Extract the [X, Y] coordinate from the center of the cell holding the provided text.  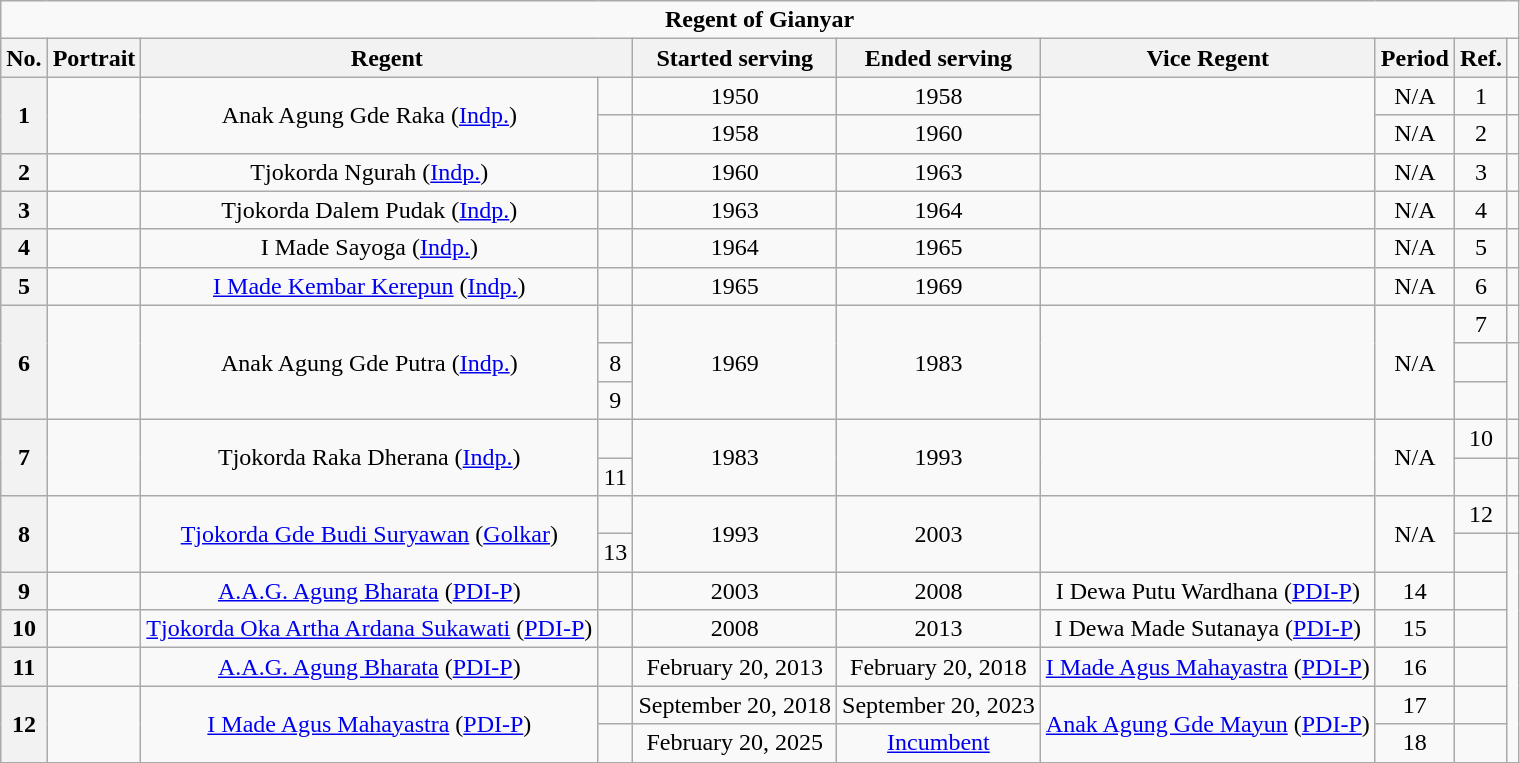
February 20, 2018 [939, 667]
1950 [735, 96]
I Dewa Putu Wardhana (PDI-P) [1208, 591]
I Made Sayoga (Indp.) [370, 248]
February 20, 2013 [735, 667]
Started serving [735, 58]
I Made Kembar Kerepun (Indp.) [370, 286]
Anak Agung Gde Mayun (PDI-P) [1208, 724]
2013 [939, 629]
15 [1414, 629]
13 [616, 553]
16 [1414, 667]
Tjokorda Raka Dherana (Indp.) [370, 457]
Anak Agung Gde Raka (Indp.) [370, 115]
Vice Regent [1208, 58]
No. [24, 58]
Anak Agung Gde Putra (Indp.) [370, 362]
September 20, 2018 [735, 705]
Regent [387, 58]
18 [1414, 743]
February 20, 2025 [735, 743]
I Dewa Made Sutanaya (PDI-P) [1208, 629]
Incumbent [939, 743]
Ref. [1480, 58]
Portrait [94, 58]
Tjokorda Gde Budi Suryawan (Golkar) [370, 534]
Tjokorda Oka Artha Ardana Sukawati (PDI-P) [370, 629]
Tjokorda Ngurah (Indp.) [370, 172]
Regent of Gianyar [760, 20]
Ended serving [939, 58]
September 20, 2023 [939, 705]
14 [1414, 591]
Tjokorda Dalem Pudak (Indp.) [370, 210]
Period [1414, 58]
17 [1414, 705]
